Detect which cell encompasses the target text, then output its [X, Y] center coordinate. 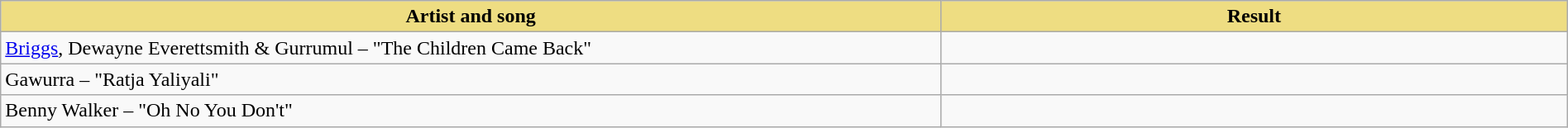
Benny Walker – "Oh No You Don't" [471, 111]
Gawurra – "Ratja Yaliyali" [471, 79]
Briggs, Dewayne Everettsmith & Gurrumul – "The Children Came Back" [471, 48]
Artist and song [471, 17]
Result [1254, 17]
